Return the [x, y] coordinate for the center point of the cell that contains the specified text.  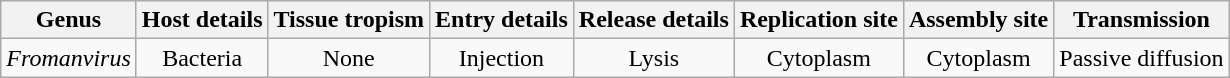
Injection [502, 58]
Assembly site [978, 20]
Host details [202, 20]
Entry details [502, 20]
Tissue tropism [349, 20]
Lysis [654, 58]
Fromanvirus [69, 58]
Replication site [818, 20]
Bacteria [202, 58]
Transmission [1142, 20]
None [349, 58]
Release details [654, 20]
Passive diffusion [1142, 58]
Genus [69, 20]
